From the cell containing the given text, extract its center point as [X, Y] coordinate. 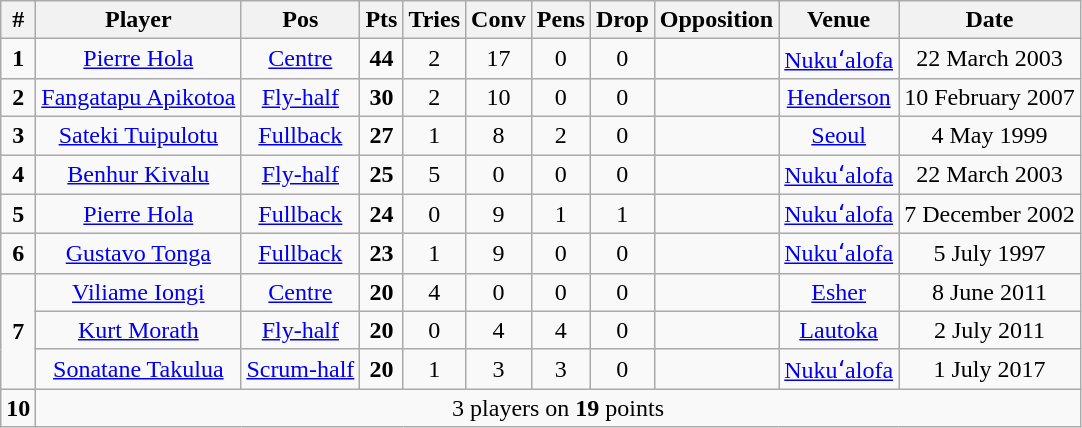
3 players on 19 points [558, 408]
Lautoka [839, 330]
7 [18, 331]
Kurt Morath [138, 330]
17 [499, 59]
1 July 2017 [990, 369]
10 February 2007 [990, 97]
Player [138, 20]
8 June 2011 [990, 292]
Fangatapu Apikotoa [138, 97]
Date [990, 20]
# [18, 20]
Viliame Iongi [138, 292]
2 July 2011 [990, 330]
Conv [499, 20]
27 [382, 135]
Venue [839, 20]
Scrum-half [300, 369]
Tries [434, 20]
Sateki Tuipulotu [138, 135]
Pens [560, 20]
6 [18, 254]
4 May 1999 [990, 135]
Sonatane Takulua [138, 369]
Gustavo Tonga [138, 254]
25 [382, 174]
Pos [300, 20]
30 [382, 97]
Esher [839, 292]
Benhur Kivalu [138, 174]
Pts [382, 20]
Henderson [839, 97]
Seoul [839, 135]
23 [382, 254]
5 July 1997 [990, 254]
7 December 2002 [990, 214]
24 [382, 214]
Opposition [716, 20]
Drop [622, 20]
8 [499, 135]
44 [382, 59]
